Extract the (X, Y) coordinate from the center of the cell holding the provided text.  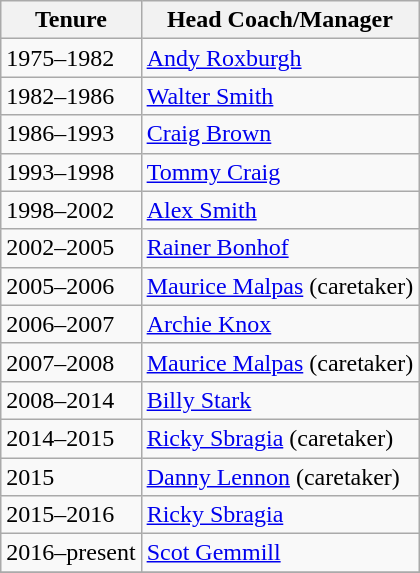
2006–2007 (71, 324)
Rainer Bonhof (280, 248)
Ricky Sbragia (caretaker) (280, 438)
1982–1986 (71, 96)
Tenure (71, 20)
Head Coach/Manager (280, 20)
Craig Brown (280, 134)
Danny Lennon (caretaker) (280, 477)
Scot Gemmill (280, 553)
Alex Smith (280, 210)
2016–present (71, 553)
1998–2002 (71, 210)
Andy Roxburgh (280, 58)
Walter Smith (280, 96)
1975–1982 (71, 58)
2002–2005 (71, 248)
Tommy Craig (280, 172)
Ricky Sbragia (280, 515)
Archie Knox (280, 324)
2005–2006 (71, 286)
Billy Stark (280, 400)
2015 (71, 477)
1993–1998 (71, 172)
2015–2016 (71, 515)
2007–2008 (71, 362)
2014–2015 (71, 438)
2008–2014 (71, 400)
1986–1993 (71, 134)
